Capture the cell that displays the provided text and extract its [x, y] central coordinate. 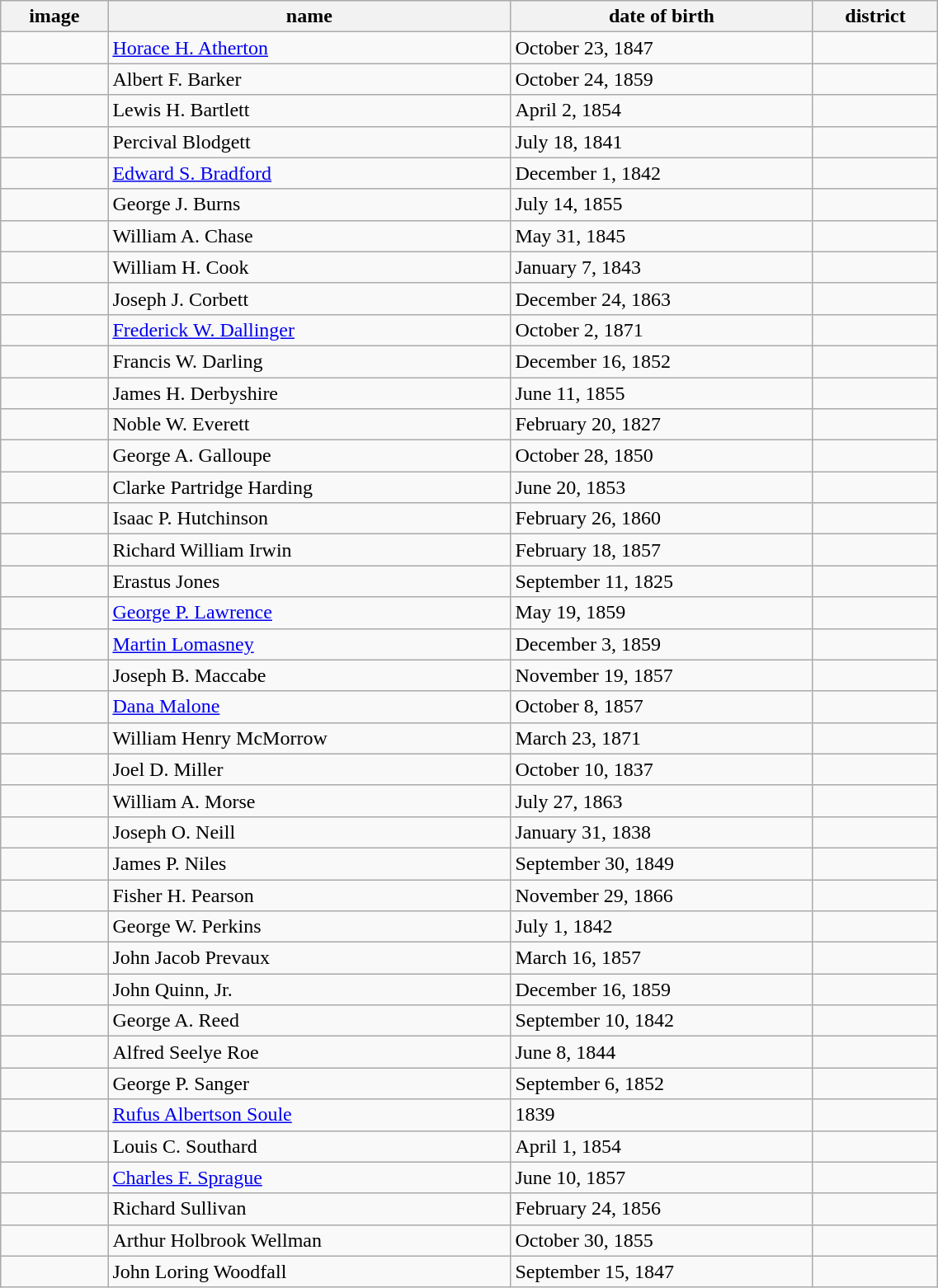
February 24, 1856 [662, 1209]
October 23, 1847 [662, 48]
Clarke Partridge Harding [309, 487]
name [309, 16]
July 1, 1842 [662, 927]
Richard Sullivan [309, 1209]
Dana Malone [309, 707]
Albert F. Barker [309, 79]
June 20, 1853 [662, 487]
district [875, 16]
December 1, 1842 [662, 173]
Charles F. Sprague [309, 1178]
Joel D. Miller [309, 769]
Lewis H. Bartlett [309, 110]
John Loring Woodfall [309, 1272]
June 8, 1844 [662, 1052]
Erastus Jones [309, 581]
Rufus Albertson Soule [309, 1115]
Noble W. Everett [309, 425]
February 20, 1827 [662, 425]
date of birth [662, 16]
October 2, 1871 [662, 330]
September 15, 1847 [662, 1272]
Fisher H. Pearson [309, 895]
Richard William Irwin [309, 550]
October 10, 1837 [662, 769]
October 24, 1859 [662, 79]
March 16, 1857 [662, 958]
1839 [662, 1115]
James P. Niles [309, 863]
George A. Galloupe [309, 456]
George W. Perkins [309, 927]
Joseph B. Maccabe [309, 675]
Louis C. Southard [309, 1146]
September 11, 1825 [662, 581]
June 11, 1855 [662, 393]
George J. Burns [309, 204]
June 10, 1857 [662, 1178]
April 2, 1854 [662, 110]
November 29, 1866 [662, 895]
Isaac P. Hutchinson [309, 519]
William Henry McMorrow [309, 738]
September 6, 1852 [662, 1084]
October 30, 1855 [662, 1240]
March 23, 1871 [662, 738]
Joseph O. Neill [309, 832]
Martin Lomasney [309, 644]
Francis W. Darling [309, 361]
James H. Derbyshire [309, 393]
Edward S. Bradford [309, 173]
William A. Chase [309, 236]
Frederick W. Dallinger [309, 330]
February 26, 1860 [662, 519]
William A. Morse [309, 801]
image [54, 16]
December 3, 1859 [662, 644]
September 30, 1849 [662, 863]
Arthur Holbrook Wellman [309, 1240]
Joseph J. Corbett [309, 298]
November 19, 1857 [662, 675]
May 31, 1845 [662, 236]
George P. Lawrence [309, 613]
October 8, 1857 [662, 707]
July 27, 1863 [662, 801]
January 31, 1838 [662, 832]
April 1, 1854 [662, 1146]
September 10, 1842 [662, 1021]
February 18, 1857 [662, 550]
December 24, 1863 [662, 298]
Percival Blodgett [309, 142]
January 7, 1843 [662, 267]
October 28, 1850 [662, 456]
July 18, 1841 [662, 142]
George P. Sanger [309, 1084]
William H. Cook [309, 267]
John Jacob Prevaux [309, 958]
George A. Reed [309, 1021]
Horace H. Atherton [309, 48]
John Quinn, Jr. [309, 990]
July 14, 1855 [662, 204]
Alfred Seelye Roe [309, 1052]
May 19, 1859 [662, 613]
December 16, 1852 [662, 361]
December 16, 1859 [662, 990]
